Search for the cell housing the specified text and yield its [x, y] center coordinate. 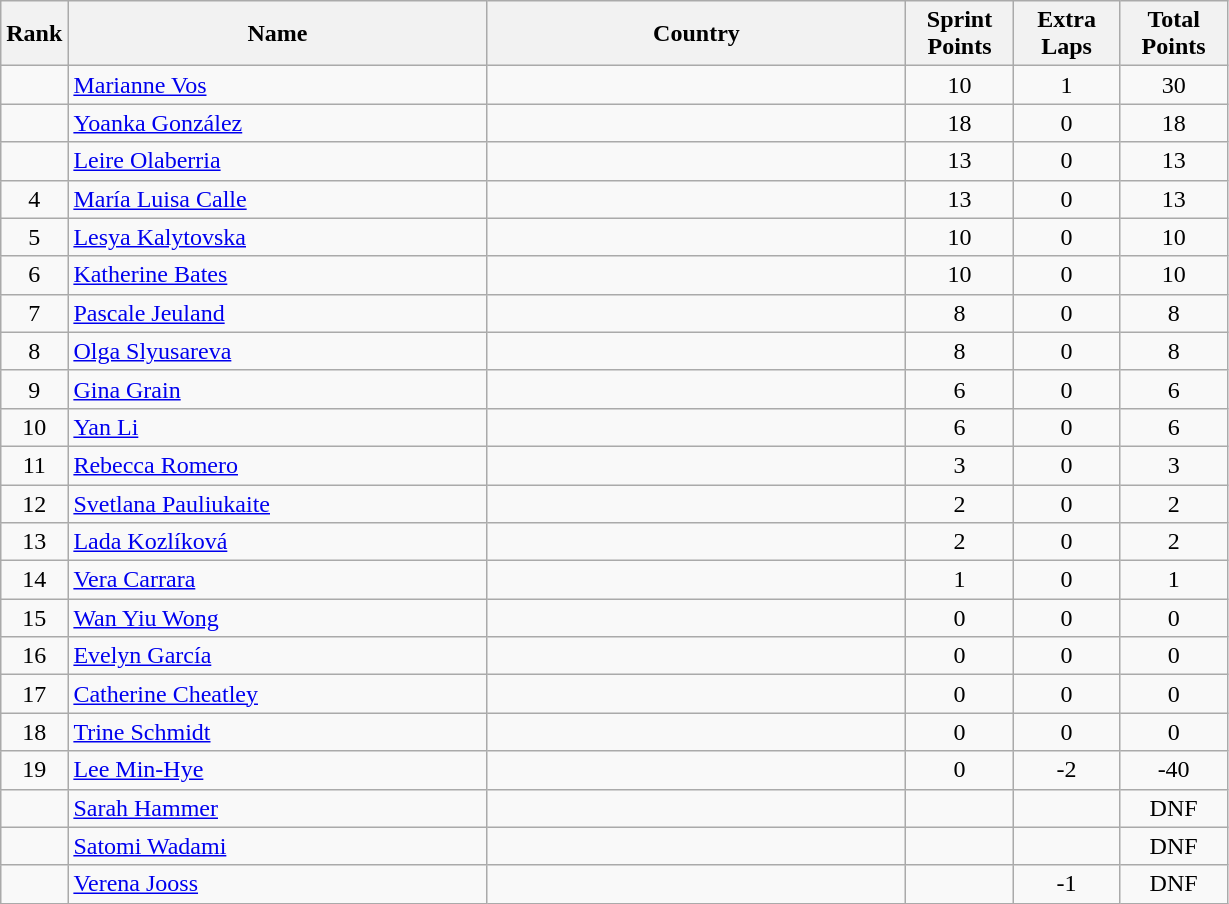
Evelyn García [278, 656]
Leire Olaberria [278, 161]
Pascale Jeuland [278, 313]
4 [34, 199]
Svetlana Pauliukaite [278, 503]
9 [34, 389]
Verena Jooss [278, 884]
Gina Grain [278, 389]
17 [34, 694]
14 [34, 580]
Satomi Wadami [278, 846]
Vera Carrara [278, 580]
-40 [1174, 770]
16 [34, 656]
-1 [1066, 884]
7 [34, 313]
Lee Min-Hye [278, 770]
Trine Schmidt [278, 732]
Rebecca Romero [278, 465]
15 [34, 618]
5 [34, 237]
Olga Slyusareva [278, 351]
Yoanka González [278, 123]
Rank [34, 34]
ExtraLaps [1066, 34]
Marianne Vos [278, 85]
Catherine Cheatley [278, 694]
19 [34, 770]
María Luisa Calle [278, 199]
Name [278, 34]
Country [696, 34]
Lada Kozlíková [278, 542]
Sarah Hammer [278, 808]
11 [34, 465]
TotalPoints [1174, 34]
Yan Li [278, 427]
30 [1174, 85]
Lesya Kalytovska [278, 237]
Wan Yiu Wong [278, 618]
SprintPoints [960, 34]
-2 [1066, 770]
12 [34, 503]
Katherine Bates [278, 275]
